Detect which cell encompasses the target text, then output its [X, Y] center coordinate. 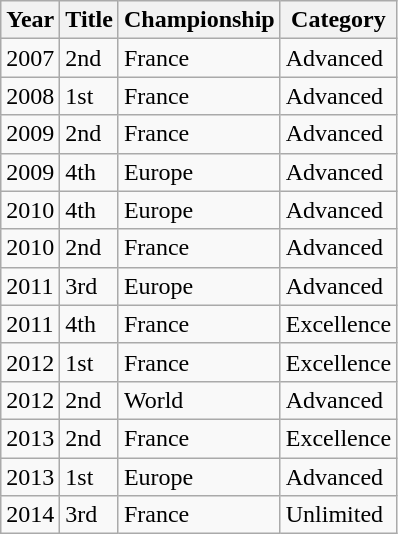
Title [90, 20]
2008 [30, 96]
2007 [30, 58]
Year [30, 20]
World [199, 400]
2014 [30, 515]
Championship [199, 20]
Category [338, 20]
Unlimited [338, 515]
